Identify which cell holds the provided text, then report its [X, Y] central coordinate. 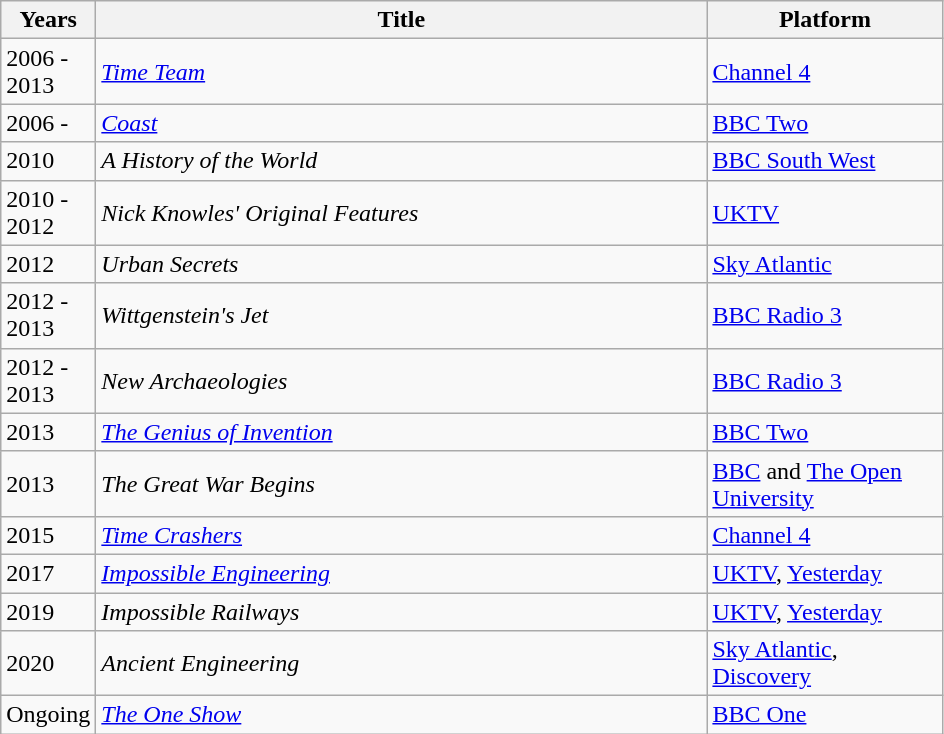
2010 [48, 161]
Time Team [402, 72]
2006 - 2013 [48, 72]
UKTV [825, 212]
Nick Knowles' Original Features [402, 212]
2020 [48, 664]
BBC One [825, 715]
Platform [825, 20]
Coast [402, 123]
Impossible Railways [402, 611]
Ancient Engineering [402, 664]
2012 [48, 264]
2006 - [48, 123]
Title [402, 20]
Wittgenstein's Jet [402, 316]
New Archaeologies [402, 380]
Time Crashers [402, 535]
2010 - 2012 [48, 212]
The Great War Begins [402, 484]
BBC South West [825, 161]
The One Show [402, 715]
Impossible Engineering [402, 573]
Sky Atlantic, Discovery [825, 664]
Years [48, 20]
Sky Atlantic [825, 264]
2017 [48, 573]
A History of the World [402, 161]
The Genius of Invention [402, 432]
2015 [48, 535]
2019 [48, 611]
Ongoing [48, 715]
BBC and The Open University [825, 484]
Urban Secrets [402, 264]
